Detect which cell encompasses the target text, then output its (X, Y) center coordinate. 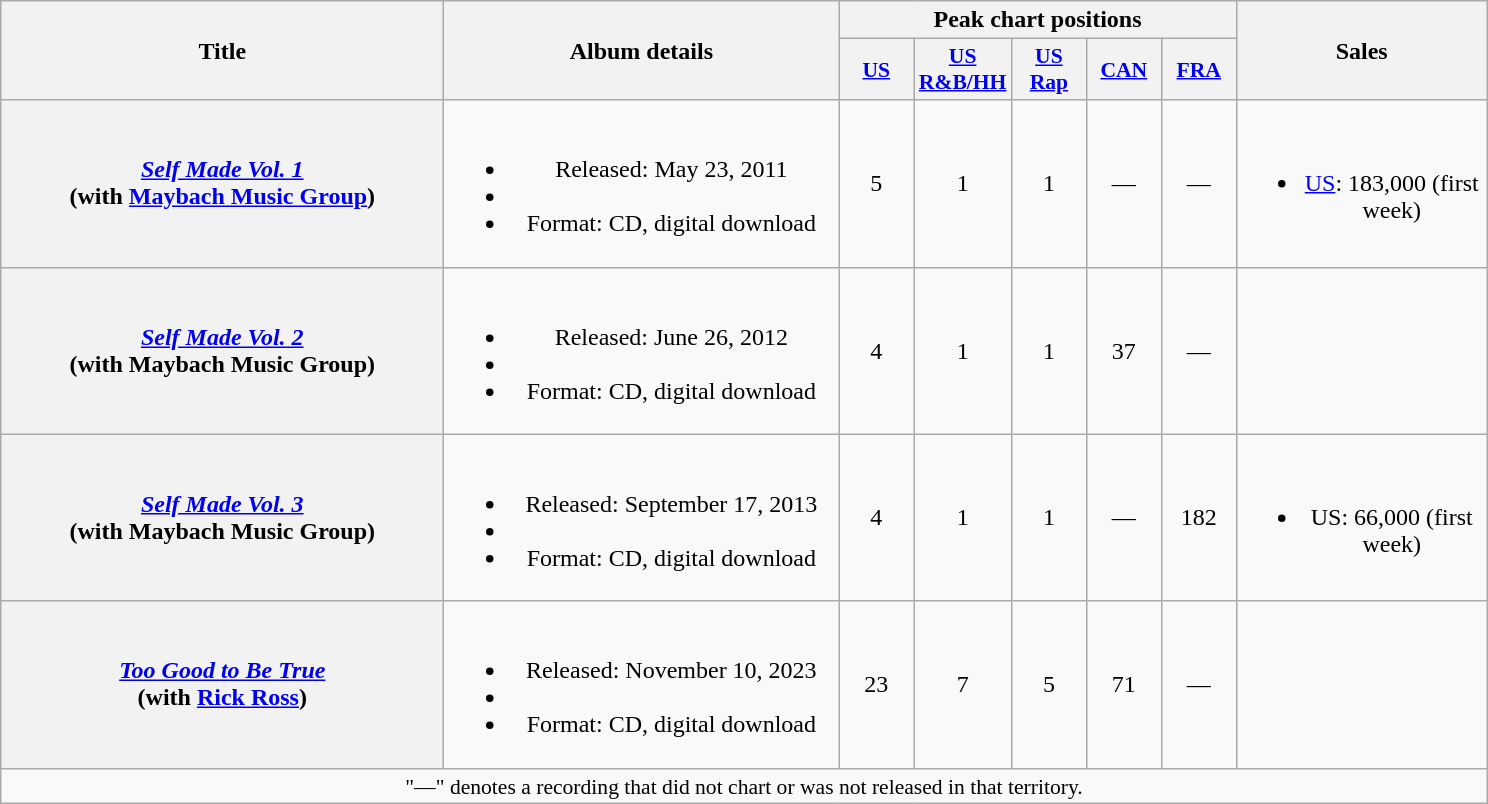
Released: September 17, 2013Format: CD, digital download (642, 518)
Self Made Vol. 1(with Maybach Music Group) (222, 184)
"—" denotes a recording that did not chart or was not released in that territory. (744, 786)
Released: May 23, 2011Format: CD, digital download (642, 184)
Self Made Vol. 2(with Maybach Music Group) (222, 350)
Title (222, 50)
71 (1124, 684)
7 (963, 684)
Released: June 26, 2012Format: CD, digital download (642, 350)
182 (1198, 518)
FRA (1198, 70)
CAN (1124, 70)
Peak chart positions (1038, 20)
US: 66,000 (first week) (1362, 518)
US (876, 70)
37 (1124, 350)
Self Made Vol. 3(with Maybach Music Group) (222, 518)
Released: November 10, 2023Format: CD, digital download (642, 684)
Sales (1362, 50)
Too Good to Be True(with Rick Ross) (222, 684)
USR&B/HH (963, 70)
23 (876, 684)
US Rap (1048, 70)
Album details (642, 50)
US: 183,000 (first week) (1362, 184)
